From the cell containing the given text, extract its center point as (X, Y) coordinate. 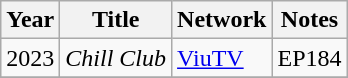
2023 (30, 58)
Network (222, 20)
Year (30, 20)
Notes (310, 20)
Chill Club (116, 58)
EP184 (310, 58)
Title (116, 20)
ViuTV (222, 58)
